Output the [X, Y] coordinate of the center of the cell containing the given text.  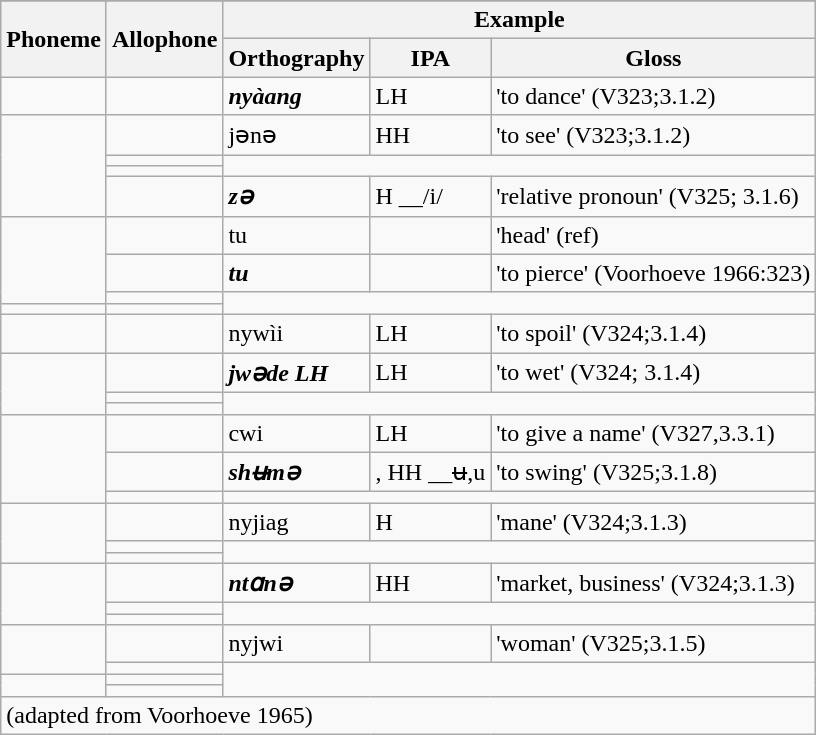
'to see' (V323;3.1.2) [654, 135]
shʉmə [296, 472]
IPA [430, 58]
H [430, 522]
'woman' (V325;3.1.5) [654, 644]
nywìi [296, 333]
ntɑnə [296, 583]
(adapted from Voorhoeve 1965) [408, 715]
'to dance' (V323;3.1.2) [654, 96]
Orthography [296, 58]
'mane' (V324;3.1.3) [654, 522]
'to spoil' (V324;3.1.4) [654, 333]
'head' (ref) [654, 235]
nyjwi [296, 644]
cwi [296, 433]
nyàang [296, 96]
Gloss [654, 58]
jənə [296, 135]
H __/i/ [430, 197]
Allophone [164, 39]
Phoneme [54, 39]
zə [296, 197]
'to wet' (V324; 3.1.4) [654, 372]
jwəde LH [296, 372]
'to give a name' (V327,3.3.1) [654, 433]
, HH __ʉ,u [430, 472]
'to swing' (V325;3.1.8) [654, 472]
nyjiag [296, 522]
'market, business' (V324;3.1.3) [654, 583]
'relative pronoun' (V325; 3.1.6) [654, 197]
Example [520, 20]
'to pierce' (Voorhoeve 1966:323) [654, 273]
